Search for the cell housing the specified text and yield its [X, Y] center coordinate. 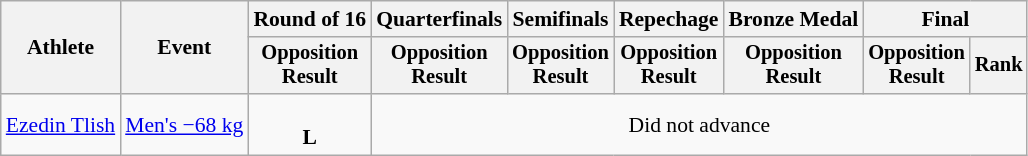
Semifinals [560, 19]
Did not advance [699, 124]
Repechage [669, 19]
Athlete [60, 48]
Final [945, 19]
L [310, 124]
Quarterfinals [439, 19]
Bronze Medal [793, 19]
Men's −68 kg [184, 124]
Rank [999, 66]
Ezedin Tlish [60, 124]
Event [184, 48]
Round of 16 [310, 19]
